Search for the cell housing the specified text and yield its [X, Y] center coordinate. 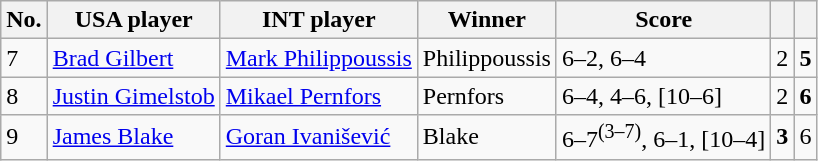
Mikael Pernfors [318, 96]
5 [806, 58]
8 [24, 96]
Blake [486, 138]
James Blake [134, 138]
Goran Ivanišević [318, 138]
6–7(3–7), 6–1, [10–4] [663, 138]
Philippoussis [486, 58]
Pernfors [486, 96]
No. [24, 20]
7 [24, 58]
9 [24, 138]
USA player [134, 20]
Brad Gilbert [134, 58]
Winner [486, 20]
3 [782, 138]
Mark Philippoussis [318, 58]
6–2, 6–4 [663, 58]
6–4, 4–6, [10–6] [663, 96]
INT player [318, 20]
Justin Gimelstob [134, 96]
Score [663, 20]
